For the text-containing cell, return its midpoint in (x, y) coordinate format. 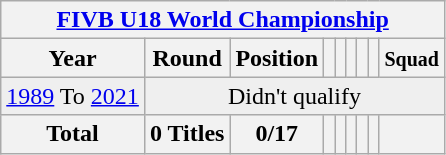
Year (73, 58)
Squad (412, 58)
Position (277, 58)
Total (73, 134)
0/17 (277, 134)
1989 To 2021 (73, 96)
FIVB U18 World Championship (223, 20)
Didn't qualify (294, 96)
0 Titles (187, 134)
Round (187, 58)
